Locate the cell with the specified text and output its [x, y] center coordinate. 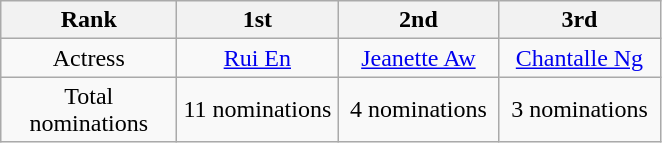
1st [258, 20]
11 nominations [258, 110]
4 nominations [418, 110]
3rd [580, 20]
Jeanette Aw [418, 58]
3 nominations [580, 110]
Rui En [258, 58]
Actress [89, 58]
Chantalle Ng [580, 58]
Rank [89, 20]
2nd [418, 20]
Total nominations [89, 110]
